Locate the cell with the specified text and output its [x, y] center coordinate. 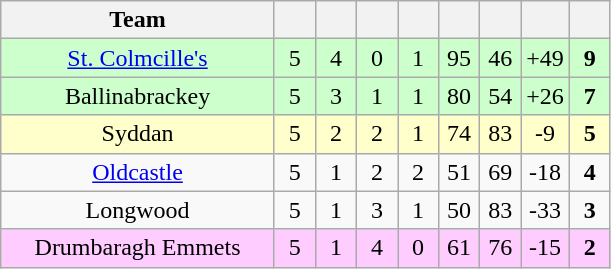
-33 [546, 210]
51 [460, 172]
Team [138, 20]
9 [590, 58]
Longwood [138, 210]
74 [460, 134]
46 [500, 58]
+26 [546, 96]
Oldcastle [138, 172]
69 [500, 172]
80 [460, 96]
-9 [546, 134]
61 [460, 248]
St. Colmcille's [138, 58]
54 [500, 96]
50 [460, 210]
Syddan [138, 134]
95 [460, 58]
+49 [546, 58]
7 [590, 96]
76 [500, 248]
-18 [546, 172]
Ballinabrackey [138, 96]
Drumbaragh Emmets [138, 248]
-15 [546, 248]
